Extract the (X, Y) coordinate from the center of the cell holding the provided text.  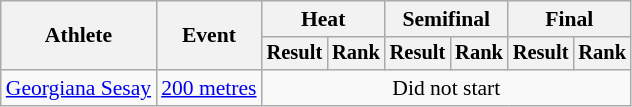
Did not start (446, 88)
200 metres (208, 88)
Event (208, 36)
Semifinal (446, 19)
Heat (324, 19)
Athlete (78, 36)
Georgiana Sesay (78, 88)
Final (570, 19)
